Scan for the cell matching the given text and deliver its (x, y) coordinate at center. 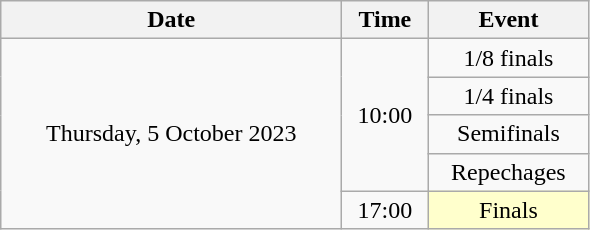
17:00 (385, 210)
Thursday, 5 October 2023 (172, 134)
Time (385, 20)
Date (172, 20)
1/8 finals (508, 58)
1/4 finals (508, 96)
Repechages (508, 172)
10:00 (385, 115)
Semifinals (508, 134)
Event (508, 20)
Finals (508, 210)
